For the text-containing cell, return its midpoint in (x, y) coordinate format. 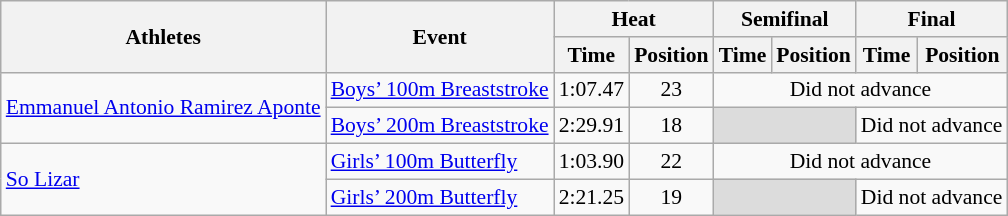
2:21.25 (592, 197)
Emmanuel Antonio Ramirez Aponte (164, 108)
Boys’ 100m Breaststroke (440, 90)
So Lizar (164, 180)
Semifinal (785, 19)
1:07.47 (592, 90)
2:29.91 (592, 126)
Boys’ 200m Breaststroke (440, 126)
Event (440, 36)
19 (671, 197)
Heat (634, 19)
18 (671, 126)
22 (671, 162)
1:03.90 (592, 162)
Girls’ 200m Butterfly (440, 197)
Girls’ 100m Butterfly (440, 162)
23 (671, 90)
Final (932, 19)
Athletes (164, 36)
